From the cell containing the given text, extract its center point as [X, Y] coordinate. 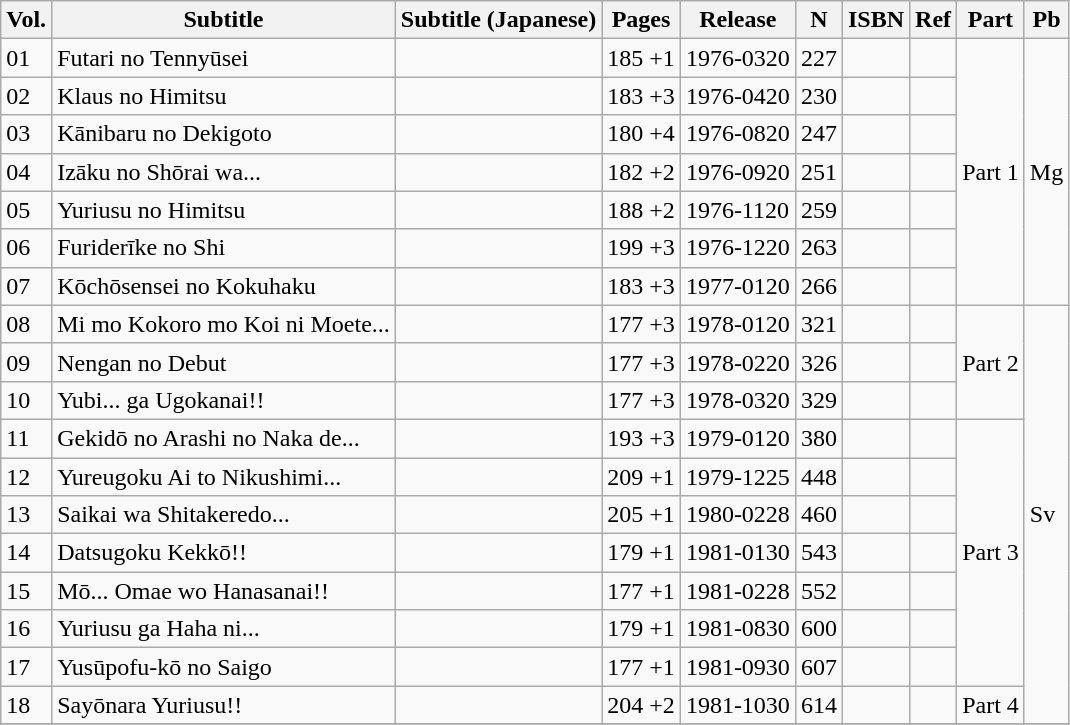
Ref [934, 20]
Part 4 [991, 705]
11 [26, 438]
Kānibaru no Dekigoto [224, 134]
06 [26, 248]
1980-0228 [738, 515]
Saikai wa Shitakeredo... [224, 515]
Yureugoku Ai to Nikushimi... [224, 477]
Part [991, 20]
600 [818, 629]
321 [818, 324]
251 [818, 172]
Sv [1046, 514]
Mg [1046, 172]
326 [818, 362]
Klaus no Himitsu [224, 96]
1978-0220 [738, 362]
1978-0120 [738, 324]
329 [818, 400]
209 +1 [642, 477]
182 +2 [642, 172]
Part 3 [991, 552]
Yuriusu ga Haha ni... [224, 629]
185 +1 [642, 58]
08 [26, 324]
02 [26, 96]
18 [26, 705]
614 [818, 705]
227 [818, 58]
1979-0120 [738, 438]
03 [26, 134]
01 [26, 58]
12 [26, 477]
1981-0228 [738, 591]
Furiderīke no Shi [224, 248]
N [818, 20]
Kōchōsensei no Kokuhaku [224, 286]
1979-1225 [738, 477]
Yubi... ga Ugokanai!! [224, 400]
Subtitle [224, 20]
Nengan no Debut [224, 362]
Part 1 [991, 172]
Futari no Tennyūsei [224, 58]
263 [818, 248]
180 +4 [642, 134]
259 [818, 210]
460 [818, 515]
247 [818, 134]
188 +2 [642, 210]
Vol. [26, 20]
Datsugoku Kekkō!! [224, 553]
Yusūpofu-kō no Saigo [224, 667]
204 +2 [642, 705]
1981-0930 [738, 667]
13 [26, 515]
448 [818, 477]
607 [818, 667]
14 [26, 553]
543 [818, 553]
1976-0820 [738, 134]
07 [26, 286]
193 +3 [642, 438]
1976-1220 [738, 248]
1976-0920 [738, 172]
ISBN [876, 20]
1981-1030 [738, 705]
1976-0420 [738, 96]
380 [818, 438]
230 [818, 96]
Gekidō no Arashi no Naka de... [224, 438]
17 [26, 667]
05 [26, 210]
Izāku no Shōrai wa... [224, 172]
1981-0830 [738, 629]
Yuriusu no Himitsu [224, 210]
09 [26, 362]
04 [26, 172]
1978-0320 [738, 400]
10 [26, 400]
Mi mo Kokoro mo Koi ni Moete... [224, 324]
Pb [1046, 20]
Release [738, 20]
1977-0120 [738, 286]
266 [818, 286]
Sayōnara Yuriusu!! [224, 705]
Mō... Omae wo Hanasanai!! [224, 591]
1981-0130 [738, 553]
Subtitle (Japanese) [498, 20]
15 [26, 591]
199 +3 [642, 248]
552 [818, 591]
1976-0320 [738, 58]
1976-1120 [738, 210]
Pages [642, 20]
Part 2 [991, 362]
16 [26, 629]
205 +1 [642, 515]
